From the cell containing the given text, extract its center point as (x, y) coordinate. 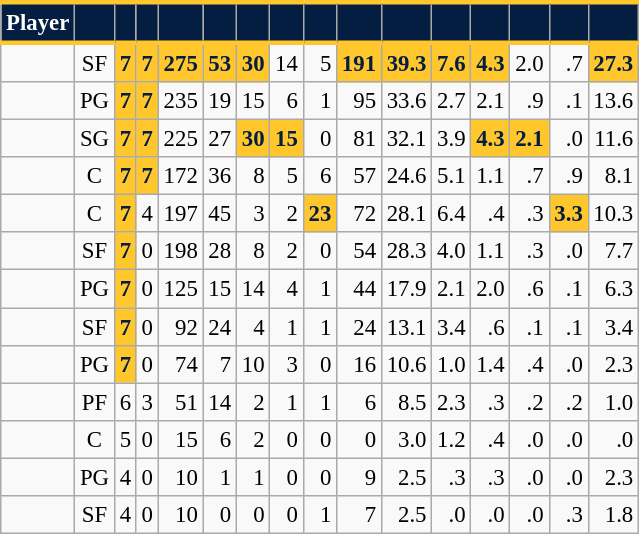
9 (360, 477)
17.9 (406, 289)
27.3 (613, 62)
39.3 (406, 62)
74 (180, 364)
24.6 (406, 176)
44 (360, 289)
72 (360, 214)
57 (360, 176)
45 (220, 214)
1.2 (452, 439)
28.1 (406, 214)
172 (180, 176)
3.3 (568, 214)
13.6 (613, 101)
4.0 (452, 251)
53 (220, 62)
81 (360, 139)
54 (360, 251)
3.9 (452, 139)
32.1 (406, 139)
92 (180, 327)
10.3 (613, 214)
225 (180, 139)
197 (180, 214)
275 (180, 62)
PF (95, 402)
7.7 (613, 251)
8.5 (406, 402)
3.0 (406, 439)
8.1 (613, 176)
Player (38, 22)
10.6 (406, 364)
23 (320, 214)
27 (220, 139)
198 (180, 251)
28.3 (406, 251)
19 (220, 101)
11.6 (613, 139)
125 (180, 289)
6.3 (613, 289)
13.1 (406, 327)
36 (220, 176)
191 (360, 62)
33.6 (406, 101)
5.1 (452, 176)
2.7 (452, 101)
7.6 (452, 62)
16 (360, 364)
235 (180, 101)
SG (95, 139)
28 (220, 251)
1.4 (490, 364)
51 (180, 402)
95 (360, 101)
1.8 (613, 515)
6.4 (452, 214)
